Output the (X, Y) coordinate of the center of the cell containing the given text.  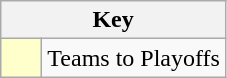
Key (114, 20)
Teams to Playoffs (134, 58)
